Find where the given text appears and provide that cell's center as [x, y] coordinate. 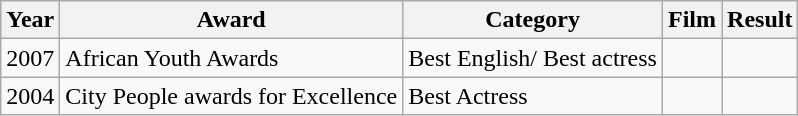
Award [232, 20]
African Youth Awards [232, 58]
Best Actress [533, 96]
2007 [30, 58]
Year [30, 20]
City People awards for Excellence [232, 96]
Result [760, 20]
Category [533, 20]
2004 [30, 96]
Best English/ Best actress [533, 58]
Film [692, 20]
